Find where the given text appears and provide that cell's center as (X, Y) coordinate. 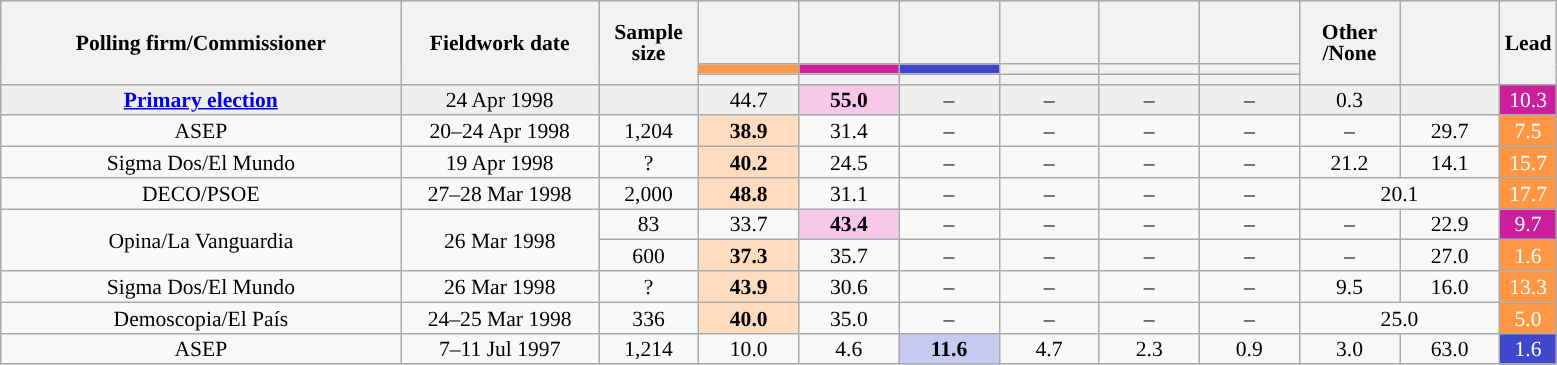
Primary election (201, 100)
31.4 (849, 132)
7.5 (1528, 132)
17.7 (1528, 194)
19 Apr 1998 (500, 162)
24.5 (849, 162)
2,000 (648, 194)
22.9 (1450, 224)
10.3 (1528, 100)
83 (648, 224)
0.9 (1249, 348)
4.6 (849, 348)
14.1 (1450, 162)
1,204 (648, 132)
Polling firm/Commissioner (201, 42)
4.7 (1049, 348)
48.8 (749, 194)
33.7 (749, 224)
Demoscopia/El País (201, 318)
2.3 (1149, 348)
9.7 (1528, 224)
35.7 (849, 256)
27–28 Mar 1998 (500, 194)
Opina/La Vanguardia (201, 240)
1,214 (648, 348)
0.3 (1349, 100)
24–25 Mar 1998 (500, 318)
13.3 (1528, 286)
5.0 (1528, 318)
336 (648, 318)
Other/None (1349, 42)
25.0 (1399, 318)
31.1 (849, 194)
16.0 (1450, 286)
43.9 (749, 286)
40.2 (749, 162)
24 Apr 1998 (500, 100)
20–24 Apr 1998 (500, 132)
9.5 (1349, 286)
55.0 (849, 100)
11.6 (949, 348)
38.9 (749, 132)
35.0 (849, 318)
Sample size (648, 42)
63.0 (1450, 348)
43.4 (849, 224)
600 (648, 256)
21.2 (1349, 162)
27.0 (1450, 256)
Lead (1528, 42)
20.1 (1399, 194)
DECO/PSOE (201, 194)
Fieldwork date (500, 42)
29.7 (1450, 132)
40.0 (749, 318)
7–11 Jul 1997 (500, 348)
3.0 (1349, 348)
10.0 (749, 348)
37.3 (749, 256)
44.7 (749, 100)
15.7 (1528, 162)
30.6 (849, 286)
